Return the [X, Y] coordinate for the center point of the cell that contains the specified text.  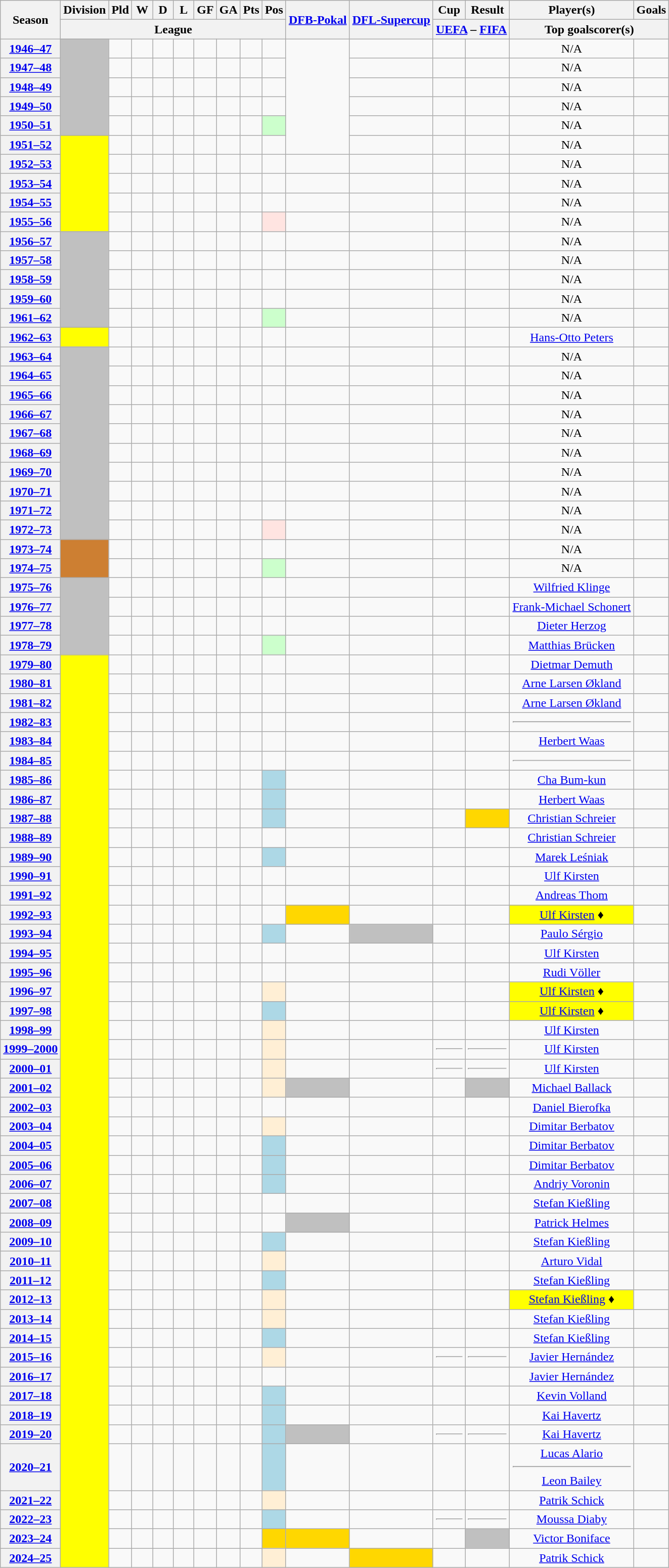
1957–58 [30, 260]
2023–24 [30, 1539]
1959–60 [30, 299]
2009–10 [30, 1242]
2006–07 [30, 1184]
Moussa Diaby [571, 1519]
2012–13 [30, 1300]
2022–23 [30, 1519]
1998–99 [30, 1030]
2014–15 [30, 1338]
1992–93 [30, 915]
Andreas Thom [571, 895]
1983–84 [30, 741]
Daniel Bierofka [571, 1107]
1964–65 [30, 376]
2024–25 [30, 1558]
1972–73 [30, 529]
1953–54 [30, 183]
Season [30, 20]
Wilfried Klinge [571, 588]
1951–52 [30, 145]
Arturo Vidal [571, 1261]
Pld [120, 10]
1999–2000 [30, 1049]
Frank-Michael Schonert [571, 607]
Marek Leśniak [571, 857]
1973–74 [30, 549]
1991–92 [30, 895]
1974–75 [30, 568]
1981–82 [30, 703]
2002–03 [30, 1107]
2004–05 [30, 1145]
DFL-Supercup [391, 20]
DFB-Pokal [318, 20]
2007–08 [30, 1203]
1984–85 [30, 760]
1980–81 [30, 684]
1954–55 [30, 202]
GF [205, 10]
2001–02 [30, 1088]
Dietmar Demuth [571, 664]
2020–21 [30, 1467]
1995–96 [30, 972]
Andriy Voronin [571, 1184]
2008–09 [30, 1223]
1947–48 [30, 68]
1994–95 [30, 953]
1949–50 [30, 106]
1956–57 [30, 241]
2000–01 [30, 1068]
1965–66 [30, 395]
League [173, 29]
Michael Ballack [571, 1088]
1977–78 [30, 626]
Goals [651, 10]
Player(s) [571, 10]
1969–70 [30, 472]
2016–17 [30, 1376]
L [184, 10]
W [143, 10]
Stefan Kießling ♦ [571, 1300]
1986–87 [30, 799]
Pos [274, 10]
1968–69 [30, 453]
1988–89 [30, 837]
1962–63 [30, 337]
Dieter Herzog [571, 626]
1979–80 [30, 664]
2018–19 [30, 1415]
1996–97 [30, 992]
2005–06 [30, 1164]
1948–49 [30, 87]
1989–90 [30, 857]
D [163, 10]
1971–72 [30, 510]
UEFA – FIFA [471, 29]
1985–86 [30, 780]
2015–16 [30, 1357]
2019–20 [30, 1434]
1976–77 [30, 607]
1967–68 [30, 433]
1990–91 [30, 876]
1993–94 [30, 934]
2003–04 [30, 1126]
Patrick Helmes [571, 1223]
Rudi Völler [571, 972]
1987–88 [30, 818]
2021–22 [30, 1500]
Result [487, 10]
GA [229, 10]
2010–11 [30, 1261]
Pts [251, 10]
1961–62 [30, 318]
1982–83 [30, 722]
2017–18 [30, 1396]
Matthias Brücken [571, 645]
1963–64 [30, 356]
Kevin Volland [571, 1396]
1955–56 [30, 221]
1997–98 [30, 1011]
1978–79 [30, 645]
2011–12 [30, 1280]
Cup [449, 10]
Cha Bum-kun [571, 780]
1975–76 [30, 588]
1966–67 [30, 414]
2013–14 [30, 1319]
Division [85, 10]
1970–71 [30, 491]
1958–59 [30, 280]
1946–47 [30, 49]
Victor Boniface [571, 1539]
Top goalscorer(s) [590, 29]
Lucas AlarioLeon Bailey [571, 1467]
Paulo Sérgio [571, 934]
1950–51 [30, 125]
1952–53 [30, 164]
Hans-Otto Peters [571, 337]
